Pinpoint the cell where the given text exists, returning its (X, Y) midpoint coordinate. 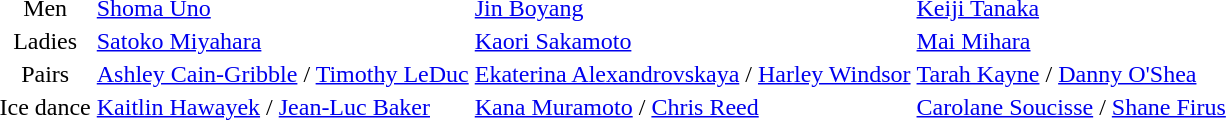
Satoko Miyahara (282, 41)
Ekaterina Alexandrovskaya / Harley Windsor (692, 74)
Kaori Sakamoto (692, 41)
Ashley Cain-Gribble / Timothy LeDuc (282, 74)
